Provide the (X, Y) coordinate of the cell's center where the given text is located.  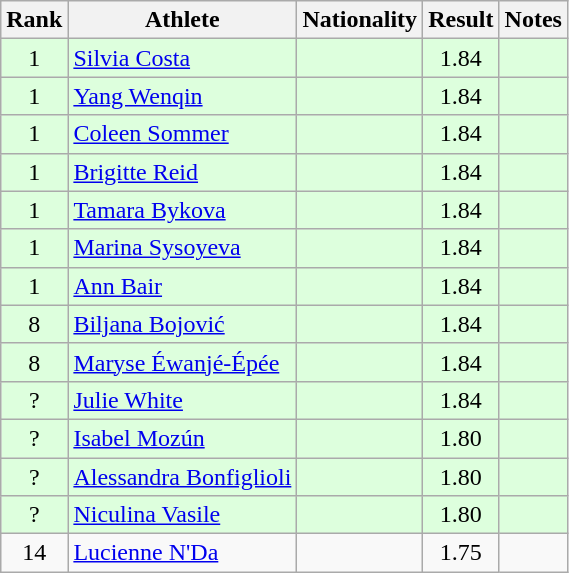
1.75 (461, 553)
Julie White (182, 400)
Ann Bair (182, 286)
Yang Wenqin (182, 96)
Athlete (182, 20)
Alessandra Bonfiglioli (182, 477)
Marina Sysoyeva (182, 248)
Coleen Sommer (182, 134)
Biljana Bojović (182, 324)
Brigitte Reid (182, 172)
Isabel Mozún (182, 438)
Maryse Éwanjé-Épée (182, 362)
Rank (34, 20)
Niculina Vasile (182, 515)
Nationality (360, 20)
Notes (533, 20)
14 (34, 553)
Tamara Bykova (182, 210)
Result (461, 20)
Silvia Costa (182, 58)
Lucienne N'Da (182, 553)
